Detect which cell encompasses the target text, then output its [X, Y] center coordinate. 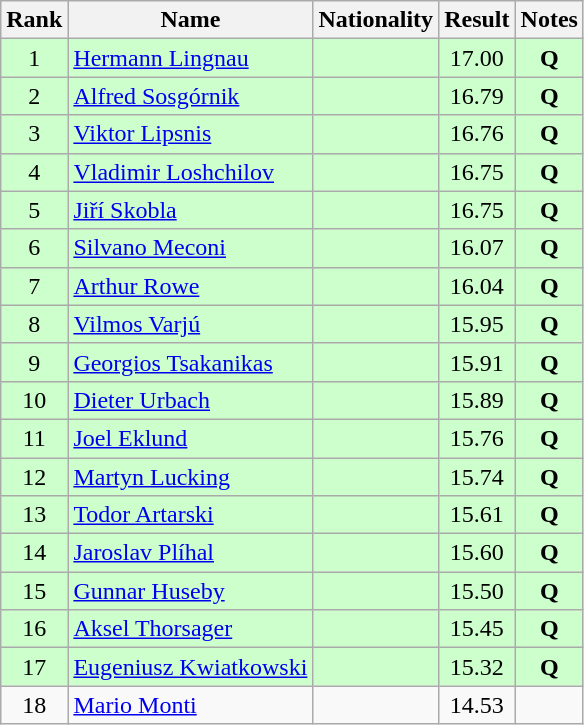
14.53 [477, 705]
Rank [34, 20]
Nationality [376, 20]
Mario Monti [190, 705]
2 [34, 96]
4 [34, 172]
5 [34, 210]
15.61 [477, 515]
15.89 [477, 400]
16.07 [477, 248]
Silvano Meconi [190, 248]
15.32 [477, 667]
Jiří Skobla [190, 210]
15 [34, 591]
8 [34, 324]
16.76 [477, 134]
Arthur Rowe [190, 286]
Joel Eklund [190, 438]
7 [34, 286]
Result [477, 20]
15.50 [477, 591]
3 [34, 134]
14 [34, 553]
15.74 [477, 477]
Hermann Lingnau [190, 58]
Jaroslav Plíhal [190, 553]
6 [34, 248]
Georgios Tsakanikas [190, 362]
16.79 [477, 96]
15.45 [477, 629]
10 [34, 400]
Vladimir Loshchilov [190, 172]
Dieter Urbach [190, 400]
16 [34, 629]
Name [190, 20]
Martyn Lucking [190, 477]
15.76 [477, 438]
15.95 [477, 324]
15.60 [477, 553]
9 [34, 362]
1 [34, 58]
17.00 [477, 58]
Gunnar Huseby [190, 591]
Alfred Sosgórnik [190, 96]
15.91 [477, 362]
Aksel Thorsager [190, 629]
16.04 [477, 286]
11 [34, 438]
Viktor Lipsnis [190, 134]
18 [34, 705]
12 [34, 477]
Notes [549, 20]
Vilmos Varjú [190, 324]
Eugeniusz Kwiatkowski [190, 667]
17 [34, 667]
13 [34, 515]
Todor Artarski [190, 515]
